Search for the cell housing the specified text and yield its (x, y) center coordinate. 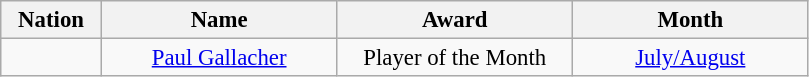
Month (691, 20)
Award (455, 20)
Name (219, 20)
Player of the Month (455, 58)
Paul Gallacher (219, 58)
July/August (691, 58)
Nation (52, 20)
